Find where the given text appears and provide that cell's center as (X, Y) coordinate. 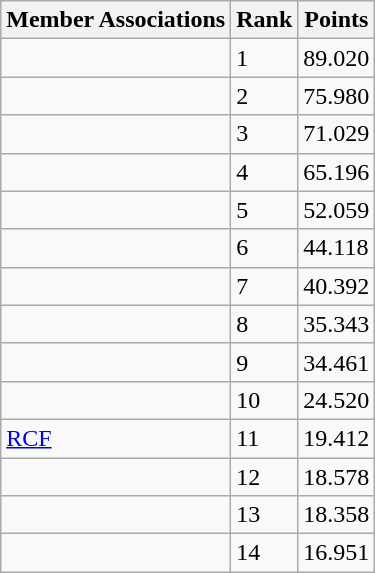
2 (264, 96)
89.020 (336, 58)
3 (264, 134)
9 (264, 362)
13 (264, 515)
75.980 (336, 96)
19.412 (336, 438)
71.029 (336, 134)
18.358 (336, 515)
Points (336, 20)
44.118 (336, 248)
35.343 (336, 324)
10 (264, 400)
8 (264, 324)
Member Associations (116, 20)
34.461 (336, 362)
52.059 (336, 210)
6 (264, 248)
4 (264, 172)
40.392 (336, 286)
12 (264, 477)
5 (264, 210)
65.196 (336, 172)
14 (264, 553)
RCF (116, 438)
24.520 (336, 400)
16.951 (336, 553)
Rank (264, 20)
7 (264, 286)
18.578 (336, 477)
1 (264, 58)
11 (264, 438)
